Output the (x, y) coordinate of the center of the cell containing the given text.  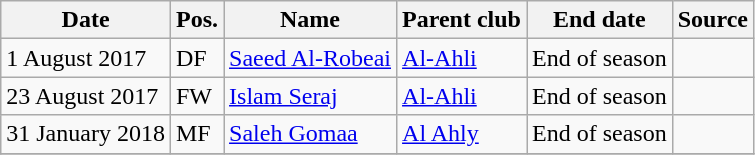
End date (599, 20)
Date (86, 20)
MF (196, 134)
Parent club (462, 20)
Name (310, 20)
Saeed Al-Robeai (310, 58)
Pos. (196, 20)
Al Ahly (462, 134)
Source (712, 20)
31 January 2018 (86, 134)
23 August 2017 (86, 96)
Saleh Gomaa (310, 134)
FW (196, 96)
1 August 2017 (86, 58)
Islam Seraj (310, 96)
DF (196, 58)
